Return the [X, Y] coordinate for the center point of the cell that contains the specified text.  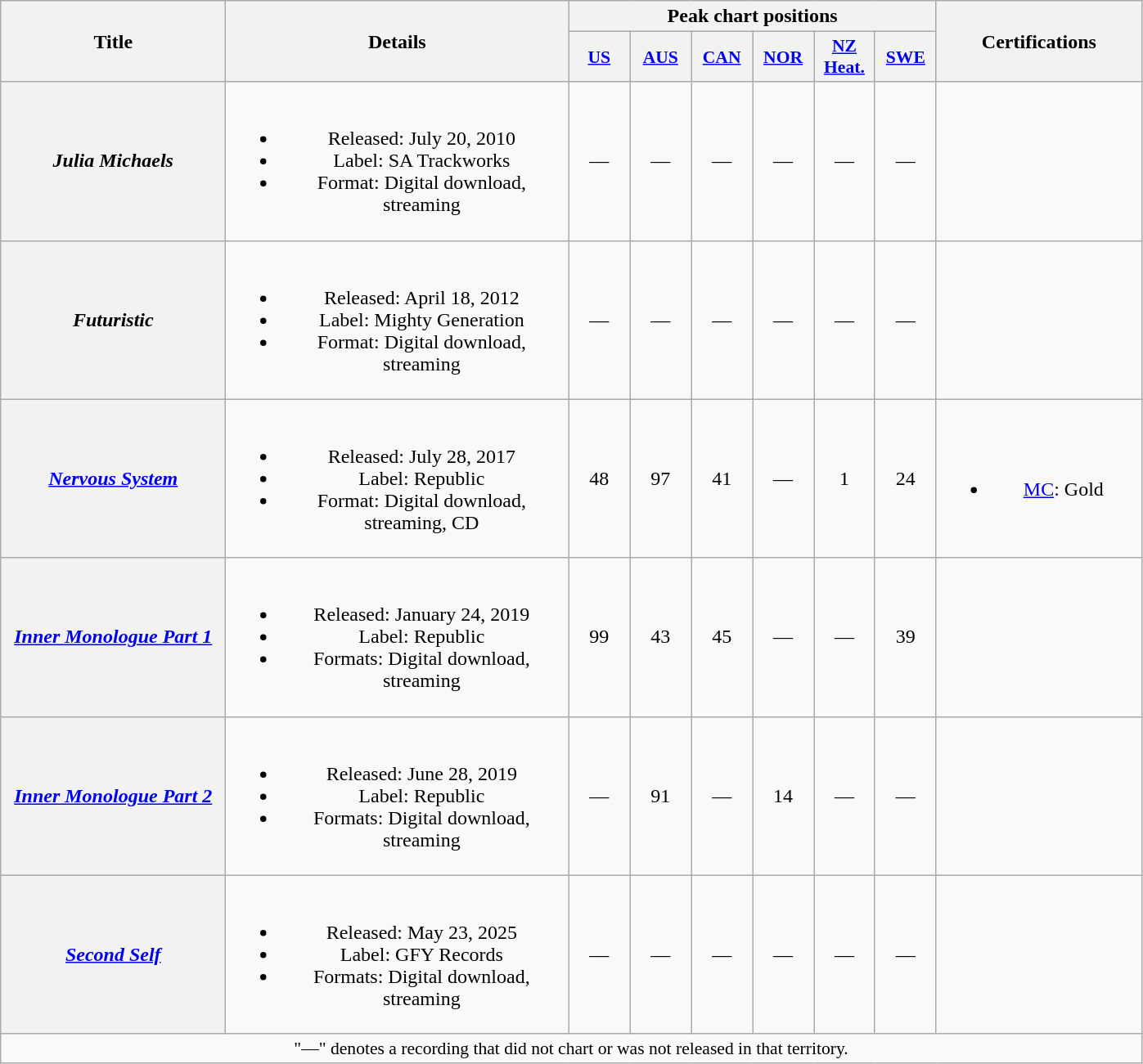
Released: July 20, 2010Label: SA TrackworksFormat: Digital download, streaming [398, 161]
Julia Michaels [113, 161]
Peak chart positions [753, 16]
NOR [784, 57]
"—" denotes a recording that did not chart or was not released in that territory. [571, 1048]
NZHeat. [844, 57]
Title [113, 41]
US [599, 57]
48 [599, 478]
Certifications [1039, 41]
39 [905, 637]
97 [661, 478]
Released: June 28, 2019Label: RepublicFormats: Digital download, streaming [398, 796]
Released: January 24, 2019Label: RepublicFormats: Digital download, streaming [398, 637]
Released: July 28, 2017Label: RepublicFormat: Digital download, streaming, CD [398, 478]
43 [661, 637]
14 [784, 796]
Inner Monologue Part 1 [113, 637]
Released: May 23, 2025Label: GFY RecordsFormats: Digital download, streaming [398, 954]
Futuristic [113, 320]
24 [905, 478]
45 [722, 637]
99 [599, 637]
1 [844, 478]
MC: Gold [1039, 478]
Released: April 18, 2012Label: Mighty GenerationFormat: Digital download, streaming [398, 320]
SWE [905, 57]
41 [722, 478]
AUS [661, 57]
Inner Monologue Part 2 [113, 796]
Second Self [113, 954]
91 [661, 796]
Nervous System [113, 478]
CAN [722, 57]
Details [398, 41]
